Provide the [X, Y] coordinate of the cell's center where the given text is located.  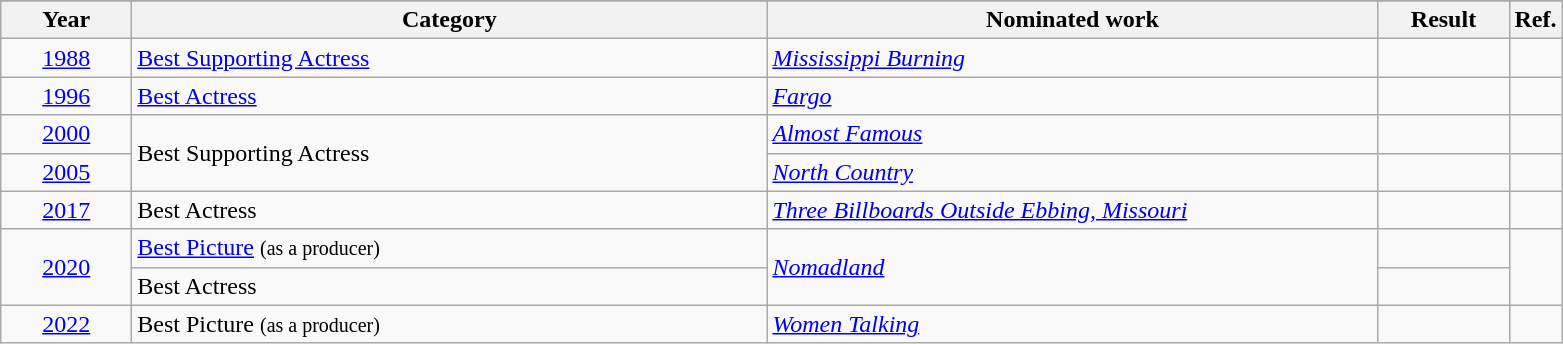
Ref. [1536, 20]
2000 [66, 134]
Nominated work [1072, 20]
1988 [66, 58]
2020 [66, 267]
Mississippi Burning [1072, 58]
2022 [66, 324]
Three Billboards Outside Ebbing, Missouri [1072, 210]
North Country [1072, 172]
2005 [66, 172]
2017 [66, 210]
Fargo [1072, 96]
Nomadland [1072, 267]
1996 [66, 96]
Category [450, 20]
Year [66, 20]
Almost Famous [1072, 134]
Women Talking [1072, 324]
Result [1444, 20]
